Identify which cell holds the provided text, then report its (x, y) central coordinate. 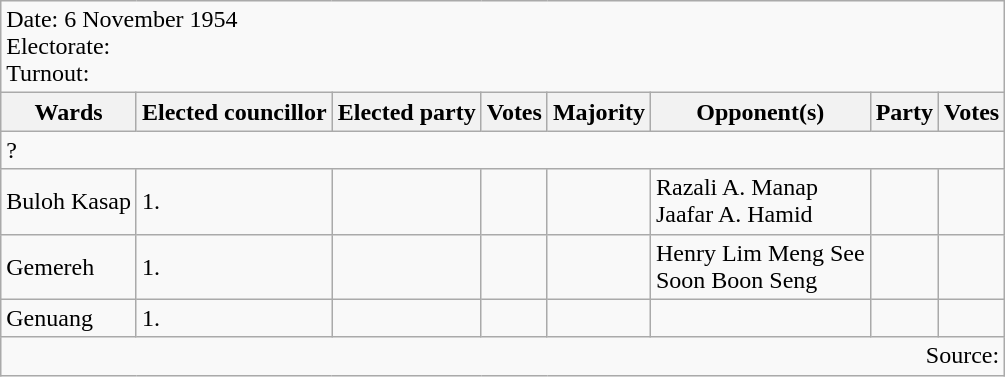
Henry Lim Meng SeeSoon Boon Seng (760, 266)
Opponent(s) (760, 112)
Wards (69, 112)
? (503, 150)
Source: (503, 356)
Date: 6 November 1954Electorate: Turnout: (503, 47)
Gemereh (69, 266)
Buloh Kasap (69, 202)
Majority (598, 112)
Genuang (69, 318)
Elected councillor (234, 112)
Elected party (406, 112)
Party (904, 112)
Razali A. ManapJaafar A. Hamid (760, 202)
